Find where the given text appears and provide that cell's center as (X, Y) coordinate. 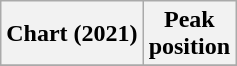
Chart (2021) (72, 34)
Peakposition (189, 34)
